Search for the cell housing the specified text and yield its (X, Y) center coordinate. 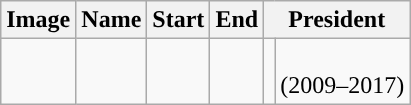
Image (38, 20)
End (237, 20)
Name (112, 20)
(2009–2017) (342, 72)
President (337, 20)
Start (178, 20)
